Return the (X, Y) coordinate for the center point of the cell that contains the specified text.  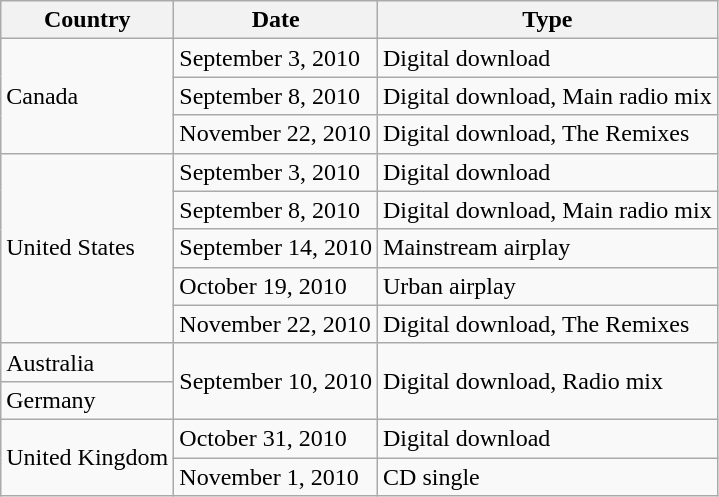
Country (88, 20)
Mainstream airplay (548, 248)
Type (548, 20)
Germany (88, 400)
United States (88, 248)
November 1, 2010 (276, 477)
October 19, 2010 (276, 286)
September 10, 2010 (276, 381)
United Kingdom (88, 457)
Digital download, Radio mix (548, 381)
Date (276, 20)
Australia (88, 362)
CD single (548, 477)
Urban airplay (548, 286)
October 31, 2010 (276, 438)
September 14, 2010 (276, 248)
Canada (88, 96)
